Search for the cell housing the specified text and yield its [X, Y] center coordinate. 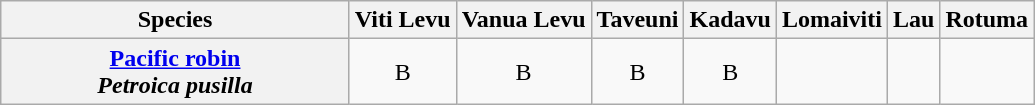
Taveuni [638, 20]
Lomaiviti [832, 20]
Lau [913, 20]
Rotuma [987, 20]
Kadavu [730, 20]
Species [176, 20]
Pacific robinPetroica pusilla [176, 72]
Viti Levu [402, 20]
Vanua Levu [524, 20]
